Locate the cell with the specified text and output its [x, y] center coordinate. 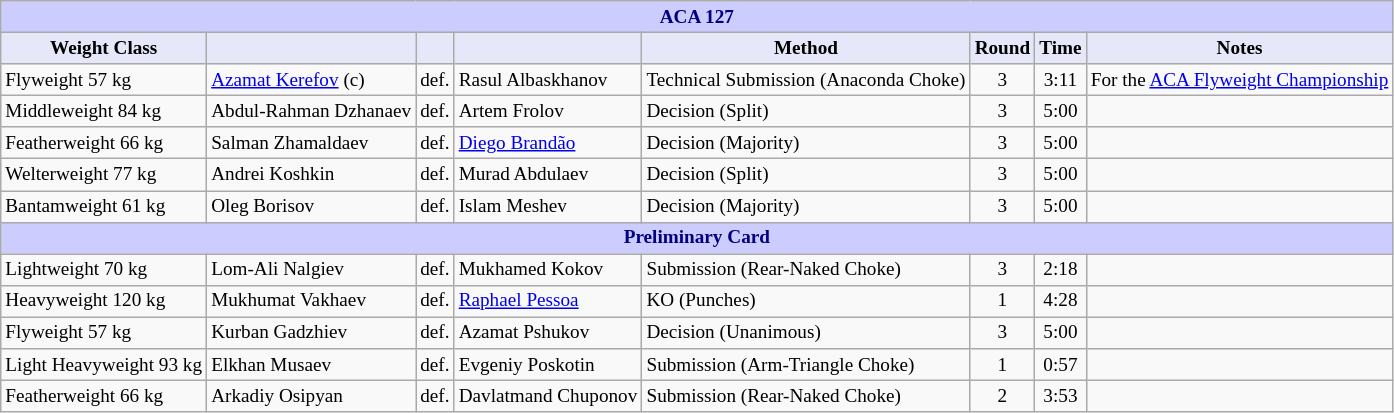
3:53 [1060, 396]
Method [806, 48]
ACA 127 [697, 17]
Lom-Ali Nalgiev [312, 270]
0:57 [1060, 365]
Abdul-Rahman Dzhanaev [312, 111]
Salman Zhamaldaev [312, 143]
Heavyweight 120 kg [104, 301]
Decision (Unanimous) [806, 333]
Diego Brandão [548, 143]
Kurban Gadzhiev [312, 333]
Oleg Borisov [312, 206]
Welterweight 77 kg [104, 175]
Davlatmand Chuponov [548, 396]
Time [1060, 48]
KO (Punches) [806, 301]
Notes [1240, 48]
Arkadiy Osipyan [312, 396]
4:28 [1060, 301]
Weight Class [104, 48]
Mukhamed Kokov [548, 270]
Technical Submission (Anaconda Choke) [806, 80]
2 [1002, 396]
Evgeniy Poskotin [548, 365]
Rasul Albaskhanov [548, 80]
Andrei Koshkin [312, 175]
3:11 [1060, 80]
Lightweight 70 kg [104, 270]
Artem Frolov [548, 111]
Round [1002, 48]
Islam Meshev [548, 206]
Mukhumat Vakhaev [312, 301]
For the ACA Flyweight Championship [1240, 80]
Preliminary Card [697, 238]
Azamat Kerefov (c) [312, 80]
Light Heavyweight 93 kg [104, 365]
Murad Abdulaev [548, 175]
Azamat Pshukov [548, 333]
Elkhan Musaev [312, 365]
Raphael Pessoa [548, 301]
Middleweight 84 kg [104, 111]
Submission (Arm-Triangle Choke) [806, 365]
2:18 [1060, 270]
Bantamweight 61 kg [104, 206]
